Pinpoint the cell where the given text exists, returning its (X, Y) midpoint coordinate. 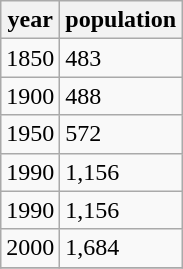
1900 (30, 96)
1950 (30, 134)
year (30, 20)
1850 (30, 58)
population (121, 20)
483 (121, 58)
1,684 (121, 248)
572 (121, 134)
488 (121, 96)
2000 (30, 248)
